Output the [x, y] coordinate of the center of the cell containing the given text.  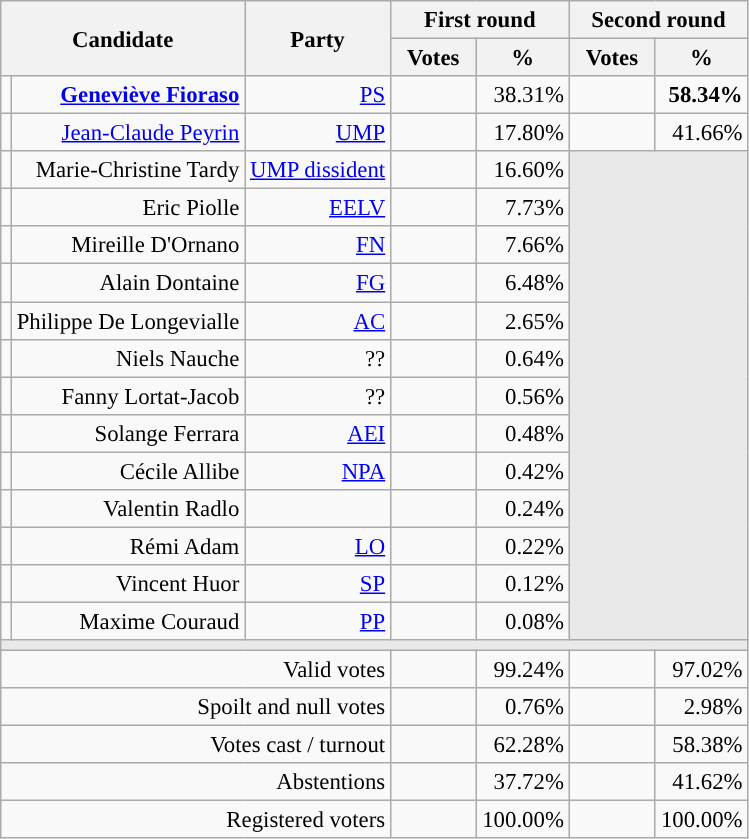
Abstentions [196, 782]
Alain Dontaine [128, 283]
99.24% [522, 670]
NPA [318, 471]
Maxime Couraud [128, 621]
58.38% [702, 745]
0.48% [522, 433]
Valid votes [196, 670]
41.62% [702, 782]
Party [318, 38]
FG [318, 283]
6.48% [522, 283]
Registered voters [196, 820]
Geneviève Fioraso [128, 95]
Spoilt and null votes [196, 707]
7.73% [522, 208]
Philippe De Longevialle [128, 321]
62.28% [522, 745]
Second round [658, 20]
Niels Nauche [128, 358]
37.72% [522, 782]
Cécile Allibe [128, 471]
Fanny Lortat-Jacob [128, 396]
17.80% [522, 133]
0.76% [522, 707]
0.12% [522, 584]
AC [318, 321]
97.02% [702, 670]
PS [318, 95]
AEI [318, 433]
Eric Piolle [128, 208]
Vincent Huor [128, 584]
Valentin Radlo [128, 509]
SP [318, 584]
16.60% [522, 170]
Candidate [123, 38]
UMP [318, 133]
41.66% [702, 133]
Rémi Adam [128, 546]
EELV [318, 208]
Mireille D'Ornano [128, 245]
0.08% [522, 621]
Jean-Claude Peyrin [128, 133]
58.34% [702, 95]
Solange Ferrara [128, 433]
0.22% [522, 546]
First round [480, 20]
0.56% [522, 396]
2.65% [522, 321]
38.31% [522, 95]
FN [318, 245]
2.98% [702, 707]
Votes cast / turnout [196, 745]
0.24% [522, 509]
0.64% [522, 358]
Marie-Christine Tardy [128, 170]
PP [318, 621]
7.66% [522, 245]
0.42% [522, 471]
UMP dissident [318, 170]
LO [318, 546]
